Search for the cell housing the specified text and yield its (X, Y) center coordinate. 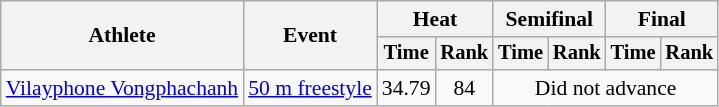
Athlete (122, 36)
50 m freestyle (310, 88)
Vilayphone Vongphachanh (122, 88)
34.79 (406, 88)
Event (310, 36)
Did not advance (606, 88)
Final (662, 19)
Heat (435, 19)
Semifinal (549, 19)
84 (465, 88)
